Identify which cell holds the provided text, then report its [X, Y] central coordinate. 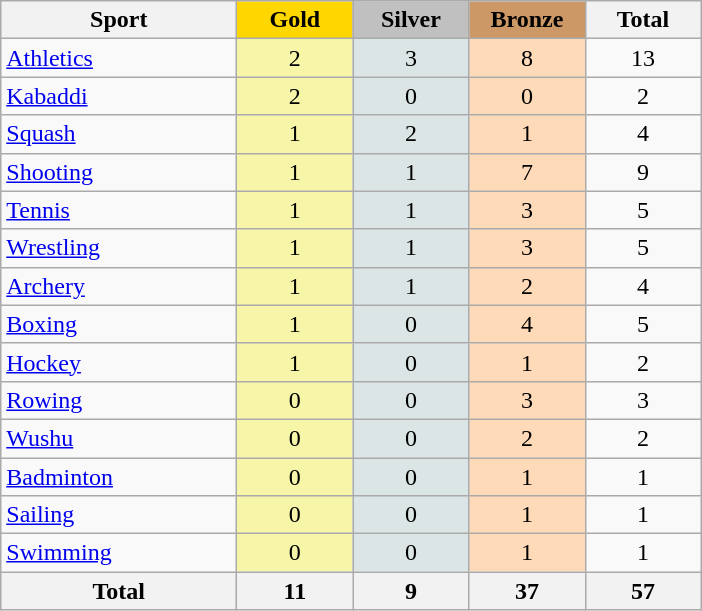
37 [527, 591]
8 [527, 58]
13 [643, 58]
Sailing [119, 515]
Wushu [119, 438]
Silver [411, 20]
Hockey [119, 362]
Boxing [119, 324]
Shooting [119, 172]
7 [527, 172]
11 [295, 591]
Archery [119, 286]
Athletics [119, 58]
Swimming [119, 553]
Squash [119, 134]
Bronze [527, 20]
Badminton [119, 477]
Gold [295, 20]
Sport [119, 20]
57 [643, 591]
Rowing [119, 400]
Tennis [119, 210]
Kabaddi [119, 96]
Wrestling [119, 248]
